From the cell containing the given text, extract its center point as [X, Y] coordinate. 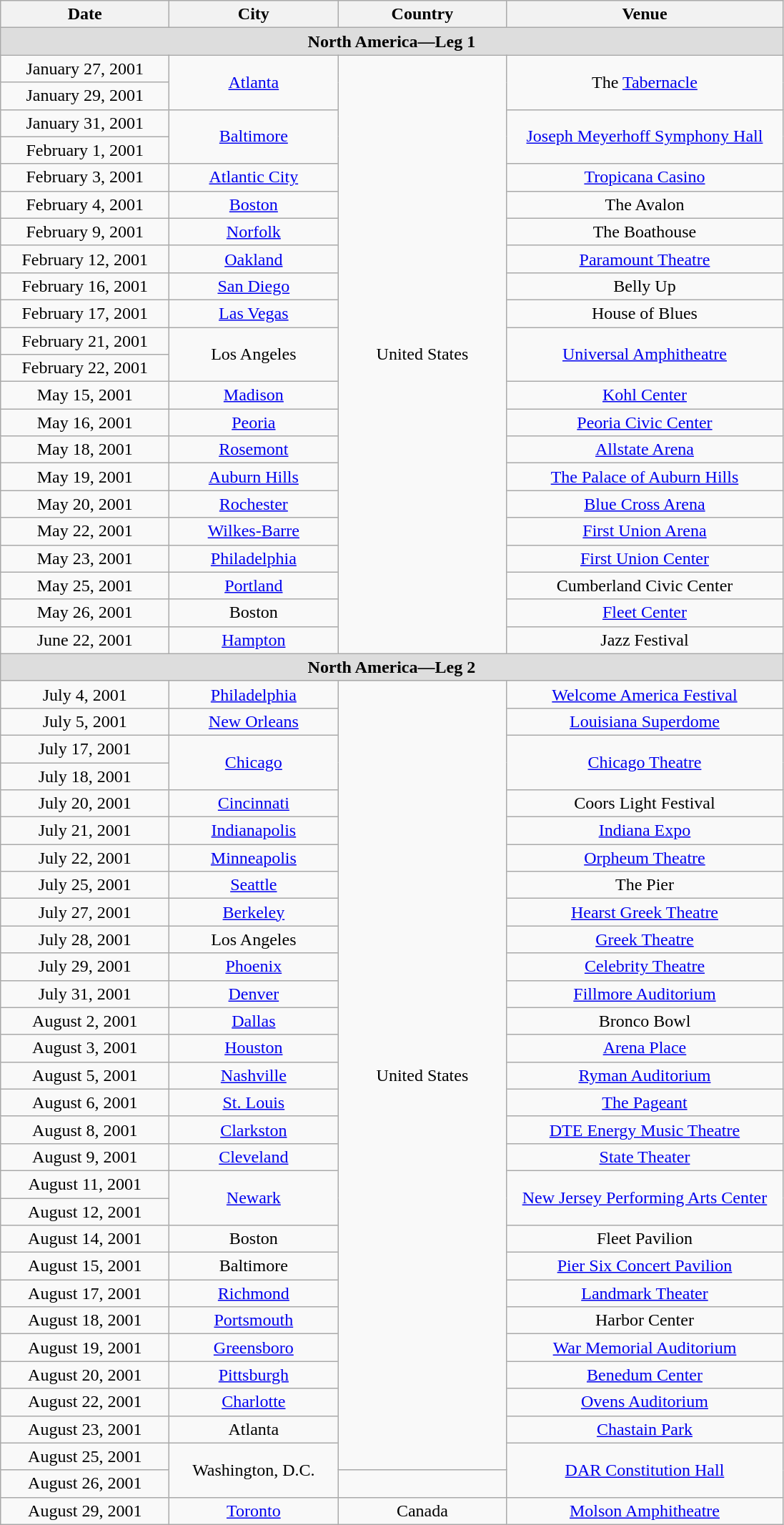
Portsmouth [254, 1321]
July 4, 2001 [85, 694]
May 20, 2001 [85, 504]
The Tabernacle [645, 82]
July 21, 2001 [85, 831]
July 27, 2001 [85, 912]
February 16, 2001 [85, 286]
Bronco Bowl [645, 1021]
Seattle [254, 885]
July 20, 2001 [85, 804]
Canada [422, 1511]
Landmark Theater [645, 1293]
Molson Amphitheatre [645, 1511]
Orpheum Theatre [645, 858]
February 12, 2001 [85, 259]
August 20, 2001 [85, 1375]
Rochester [254, 504]
May 23, 2001 [85, 558]
August 15, 2001 [85, 1266]
House of Blues [645, 313]
Peoria [254, 423]
Allstate Arena [645, 450]
Fleet Pavilion [645, 1239]
July 25, 2001 [85, 885]
New Jersey Performing Arts Center [645, 1198]
August 11, 2001 [85, 1184]
Washington, D.C. [254, 1470]
DAR Constitution Hall [645, 1470]
Hampton [254, 640]
February 21, 2001 [85, 341]
Newark [254, 1198]
First Union Arena [645, 531]
First Union Center [645, 558]
July 22, 2001 [85, 858]
August 26, 2001 [85, 1484]
February 4, 2001 [85, 204]
July 17, 2001 [85, 749]
July 29, 2001 [85, 967]
Auburn Hills [254, 477]
May 19, 2001 [85, 477]
February 17, 2001 [85, 313]
Venue [645, 14]
February 22, 2001 [85, 368]
May 25, 2001 [85, 586]
January 31, 2001 [85, 123]
Paramount Theatre [645, 259]
Chastain Park [645, 1429]
Belly Up [645, 286]
Berkeley [254, 912]
Charlotte [254, 1402]
Chicago [254, 762]
Cincinnati [254, 804]
North America—Leg 2 [392, 667]
Blue Cross Arena [645, 504]
August 9, 2001 [85, 1157]
Ryman Auditorium [645, 1075]
Chicago Theatre [645, 762]
July 31, 2001 [85, 994]
August 12, 2001 [85, 1212]
August 14, 2001 [85, 1239]
July 5, 2001 [85, 721]
Atlantic City [254, 177]
Coors Light Festival [645, 804]
North America—Leg 1 [392, 41]
August 6, 2001 [85, 1102]
August 19, 2001 [85, 1348]
May 16, 2001 [85, 423]
Welcome America Festival [645, 694]
State Theater [645, 1157]
August 29, 2001 [85, 1511]
Jazz Festival [645, 640]
Las Vegas [254, 313]
Indiana Expo [645, 831]
August 3, 2001 [85, 1048]
Celebrity Theatre [645, 967]
Greensboro [254, 1348]
Wilkes-Barre [254, 531]
Phoenix [254, 967]
Universal Amphitheatre [645, 355]
Pittsburgh [254, 1375]
Cleveland [254, 1157]
Dallas [254, 1021]
August 5, 2001 [85, 1075]
Hearst Greek Theatre [645, 912]
May 15, 2001 [85, 395]
August 8, 2001 [85, 1130]
Richmond [254, 1293]
June 22, 2001 [85, 640]
Denver [254, 994]
January 29, 2001 [85, 96]
May 26, 2001 [85, 613]
Rosemont [254, 450]
July 18, 2001 [85, 776]
August 22, 2001 [85, 1402]
Portland [254, 586]
Cumberland Civic Center [645, 586]
Tropicana Casino [645, 177]
Indianapolis [254, 831]
Date [85, 14]
Nashville [254, 1075]
Norfolk [254, 232]
Arena Place [645, 1048]
Oakland [254, 259]
August 23, 2001 [85, 1429]
Pier Six Concert Pavilion [645, 1266]
DTE Energy Music Theatre [645, 1130]
Minneapolis [254, 858]
Greek Theatre [645, 939]
Toronto [254, 1511]
Country [422, 14]
May 18, 2001 [85, 450]
Fillmore Auditorium [645, 994]
Peoria Civic Center [645, 423]
Fleet Center [645, 613]
Benedum Center [645, 1375]
Ovens Auditorium [645, 1402]
War Memorial Auditorium [645, 1348]
Joseph Meyerhoff Symphony Hall [645, 137]
St. Louis [254, 1102]
The Palace of Auburn Hills [645, 477]
February 9, 2001 [85, 232]
August 25, 2001 [85, 1456]
August 17, 2001 [85, 1293]
Houston [254, 1048]
Harbor Center [645, 1321]
Madison [254, 395]
May 22, 2001 [85, 531]
Clarkston [254, 1130]
The Pageant [645, 1102]
The Avalon [645, 204]
July 28, 2001 [85, 939]
February 3, 2001 [85, 177]
San Diego [254, 286]
New Orleans [254, 721]
Louisiana Superdome [645, 721]
August 18, 2001 [85, 1321]
January 27, 2001 [85, 69]
February 1, 2001 [85, 150]
Kohl Center [645, 395]
The Boathouse [645, 232]
August 2, 2001 [85, 1021]
City [254, 14]
The Pier [645, 885]
